Return [X, Y] of the center of cell containing provided text 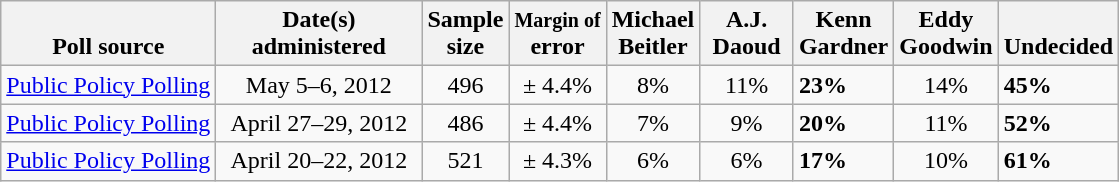
496 [466, 85]
A.J.Daoud [747, 34]
20% [843, 123]
EddyGoodwin [946, 34]
52% [1058, 123]
8% [653, 85]
Undecided [1058, 34]
7% [653, 123]
Poll source [108, 34]
486 [466, 123]
14% [946, 85]
± 4.3% [558, 161]
521 [466, 161]
May 5–6, 2012 [319, 85]
9% [747, 123]
Date(s)administered [319, 34]
23% [843, 85]
April 27–29, 2012 [319, 123]
MichaelBeitler [653, 34]
10% [946, 161]
17% [843, 161]
61% [1058, 161]
Samplesize [466, 34]
KennGardner [843, 34]
45% [1058, 85]
Margin oferror [558, 34]
April 20–22, 2012 [319, 161]
